From the cell containing the given text, extract its center point as [x, y] coordinate. 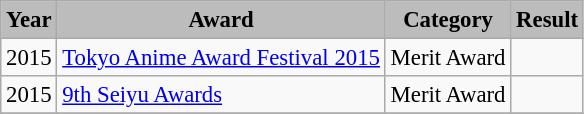
Year [29, 20]
Category [448, 20]
Tokyo Anime Award Festival 2015 [221, 58]
Award [221, 20]
Result [548, 20]
9th Seiyu Awards [221, 95]
